Locate the cell with the specified text and output its (x, y) center coordinate. 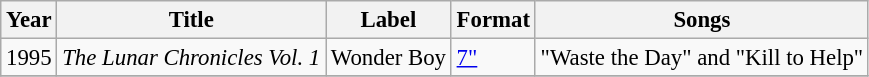
Format (493, 20)
Title (192, 20)
7" (493, 58)
Year (29, 20)
Songs (702, 20)
Label (389, 20)
The Lunar Chronicles Vol. 1 (192, 58)
"Waste the Day" and "Kill to Help" (702, 58)
1995 (29, 58)
Wonder Boy (389, 58)
